From the cell containing the given text, extract its center point as [x, y] coordinate. 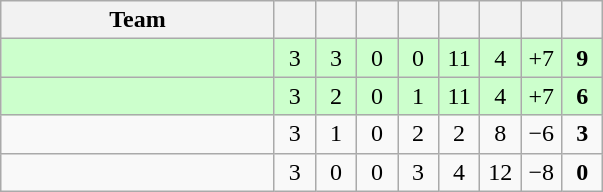
9 [582, 58]
−6 [542, 134]
Team [138, 20]
6 [582, 96]
−8 [542, 172]
8 [500, 134]
12 [500, 172]
